Scan for the cell matching the given text and deliver its (x, y) coordinate at center. 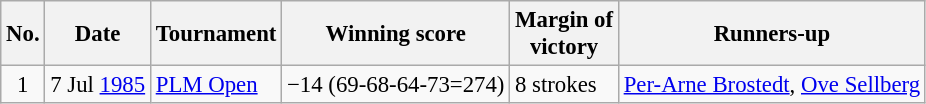
Date (98, 34)
8 strokes (564, 85)
−14 (69-68-64-73=274) (396, 85)
Tournament (216, 34)
1 (23, 85)
7 Jul 1985 (98, 85)
Margin ofvictory (564, 34)
Runners-up (772, 34)
Winning score (396, 34)
Per-Arne Brostedt, Ove Sellberg (772, 85)
No. (23, 34)
PLM Open (216, 85)
